Determine the [x, y] coordinate at the center of the cell enclosing the given text.  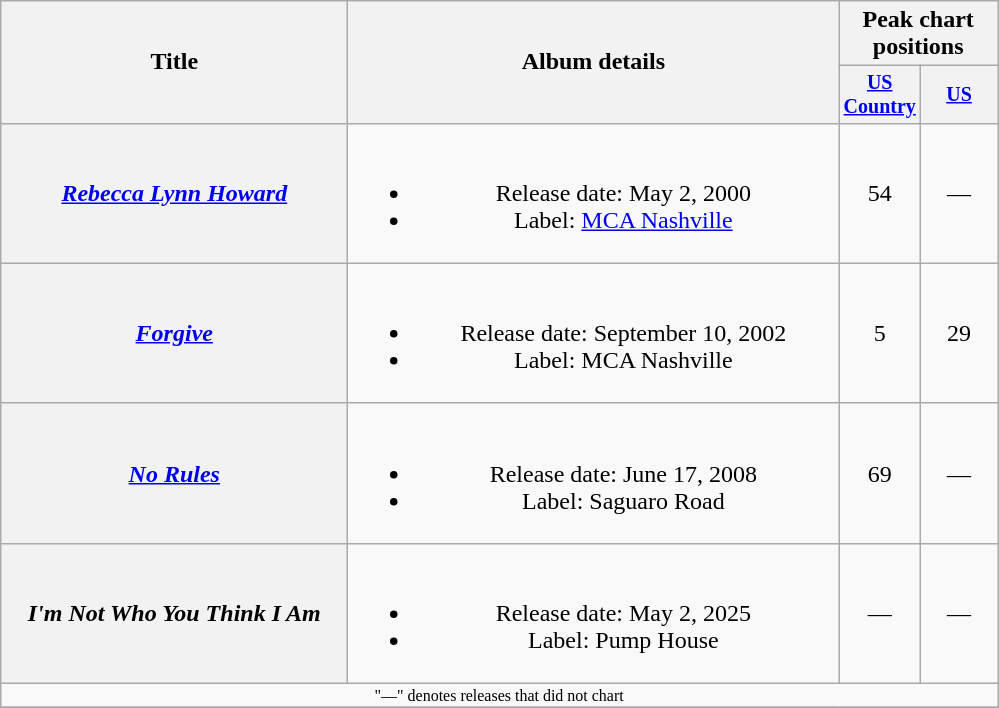
Release date: May 2, 2000Label: MCA Nashville [594, 193]
No Rules [174, 473]
Album details [594, 62]
Release date: September 10, 2002Label: MCA Nashville [594, 333]
Release date: May 2, 2025Label: Pump House [594, 613]
US Country [880, 94]
54 [880, 193]
5 [880, 333]
Peak chartpositions [918, 34]
Forgive [174, 333]
Title [174, 62]
I'm Not Who You Think I Am [174, 613]
Release date: June 17, 2008Label: Saguaro Road [594, 473]
69 [880, 473]
29 [960, 333]
US [960, 94]
"—" denotes releases that did not chart [500, 696]
Rebecca Lynn Howard [174, 193]
